For the text-containing cell, return its midpoint in [x, y] coordinate format. 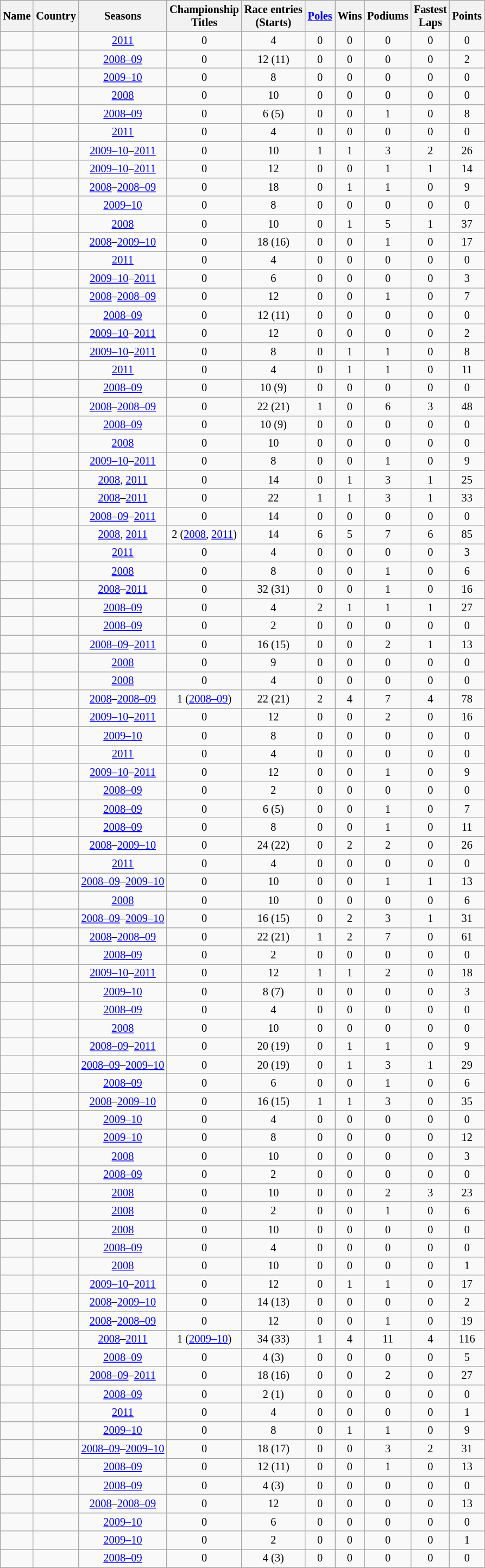
32 (31) [274, 589]
Seasons [123, 16]
18 (17) [274, 1449]
Wins [350, 16]
29 [467, 1065]
FastestLaps [430, 16]
85 [467, 535]
23 [467, 1193]
Podiums [388, 16]
48 [467, 406]
37 [467, 224]
78 [467, 699]
2 (2008, 2011) [204, 535]
1 (2008–09) [204, 699]
Country [55, 16]
34 (33) [274, 1339]
35 [467, 1101]
24 (22) [274, 845]
Name [17, 16]
61 [467, 937]
33 [467, 498]
Poles [320, 16]
14 (13) [274, 1302]
8 (7) [274, 992]
1 (2009–10) [204, 1339]
25 [467, 480]
Points [467, 16]
116 [467, 1339]
19 [467, 1321]
2 (1) [274, 1394]
Race entries(Starts) [274, 16]
22 [274, 498]
ChampionshipTitles [204, 16]
